Return the [X, Y] coordinate for the center point of the cell that contains the specified text.  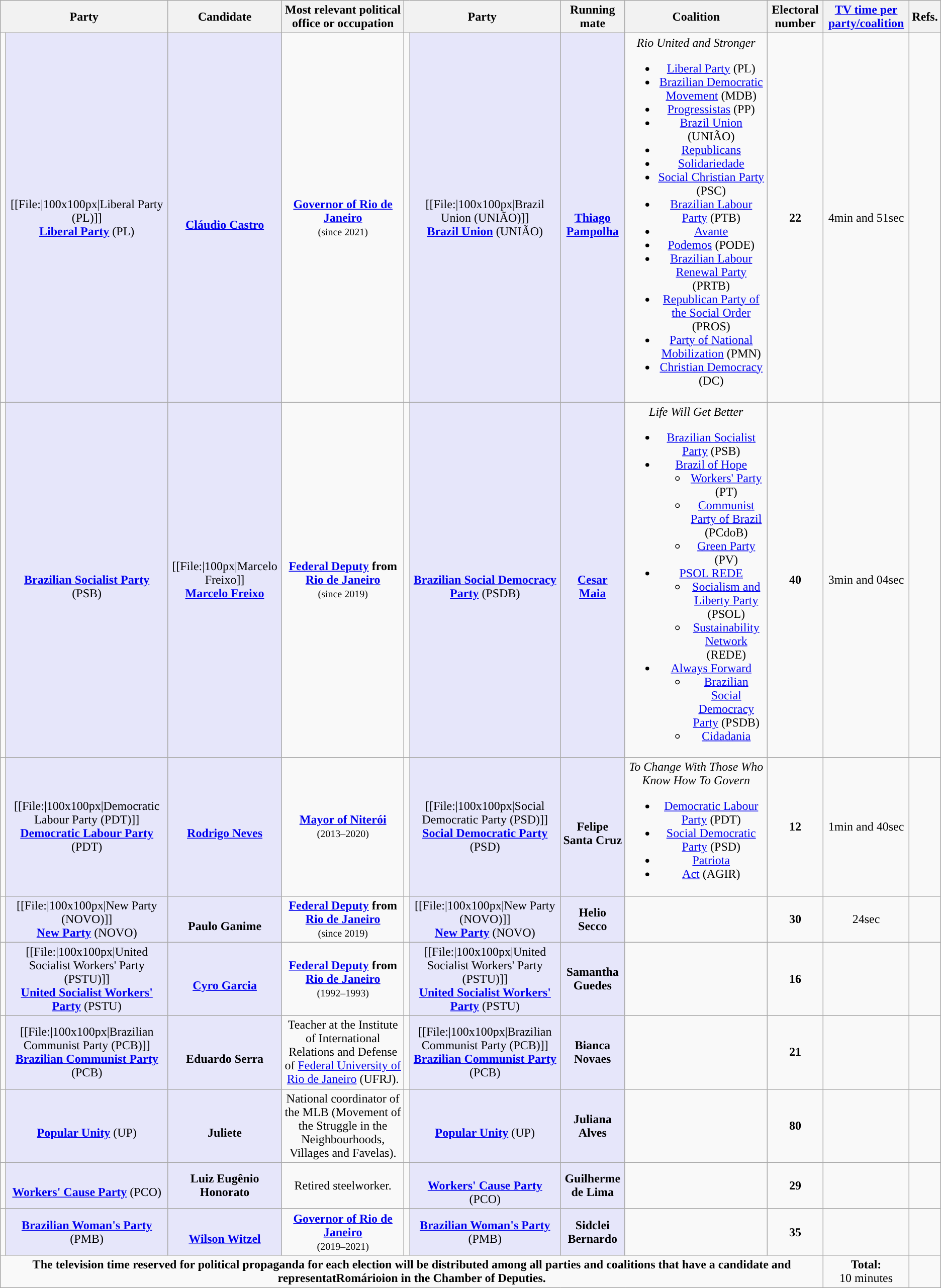
Helio Secco [593, 919]
Running mate [593, 17]
Cyro Garcia [225, 979]
Brazilian Socialist Party (PSB) [87, 580]
40 [795, 580]
Eduardo Serra [225, 1052]
24sec [866, 919]
Teacher at the Institute of International Relations and Defense of Federal University of Rio de Janeiro (UFRJ). [343, 1052]
29 [795, 1185]
12 [795, 826]
1min and 40sec [866, 826]
3min and 04sec [866, 580]
Sidclei Bernardo [593, 1232]
22 [795, 218]
Most relevant political office or occupation [343, 17]
Paulo Ganime [225, 919]
21 [795, 1052]
Candidate [225, 17]
[[File:|100x100px|Brazil Union (UNIÃO)]]Brazil Union (UNIÃO) [485, 218]
Coalition [696, 17]
Governor of Rio de Janeiro(2019–2021) [343, 1232]
Samantha Guedes [593, 979]
Cláudio Castro [225, 218]
Thiago Pampolha [593, 218]
Governor of Rio de Janeiro(since 2021) [343, 218]
Felipe Santa Cruz [593, 826]
Federal Deputy from Rio de Janeiro(1992–1993) [343, 979]
Electoral number [795, 17]
80 [795, 1126]
Brazilian Social Democracy Party (PSDB) [485, 580]
4min and 51sec [866, 218]
Refs. [925, 17]
[[File:|100x100px|Liberal Party (PL)]]Liberal Party (PL) [87, 218]
Guilherme de Lima [593, 1185]
Cesar Maia [593, 580]
[[File:|100x100px|Democratic Labour Party (PDT)]]Democratic Labour Party (PDT) [87, 826]
National coordinator of the MLB (Movement of the Struggle in the Neighbourhoods, Villages and Favelas). [343, 1126]
16 [795, 979]
TV time per party/coalition [866, 17]
Mayor of Niterói(2013–2020) [343, 826]
Luiz Eugênio Honorato [225, 1185]
35 [795, 1232]
Retired steelworker. [343, 1185]
[[File:|100px|Marcelo Freixo]]Marcelo Freixo [225, 580]
Juliana Alves [593, 1126]
Rodrigo Neves [225, 826]
[[File:|100x100px|Social Democratic Party (PSD)]]Social Democratic Party (PSD) [485, 826]
Juliete [225, 1126]
30 [795, 919]
Wilson Witzel [225, 1232]
To Change With Those Who Know How To GovernDemocratic Labour Party (PDT)Social Democratic Party (PSD)PatriotaAct (AGIR) [696, 826]
Bianca Novaes [593, 1052]
Total: 10 minutes [866, 1271]
